From the cell containing the given text, extract its center point as [x, y] coordinate. 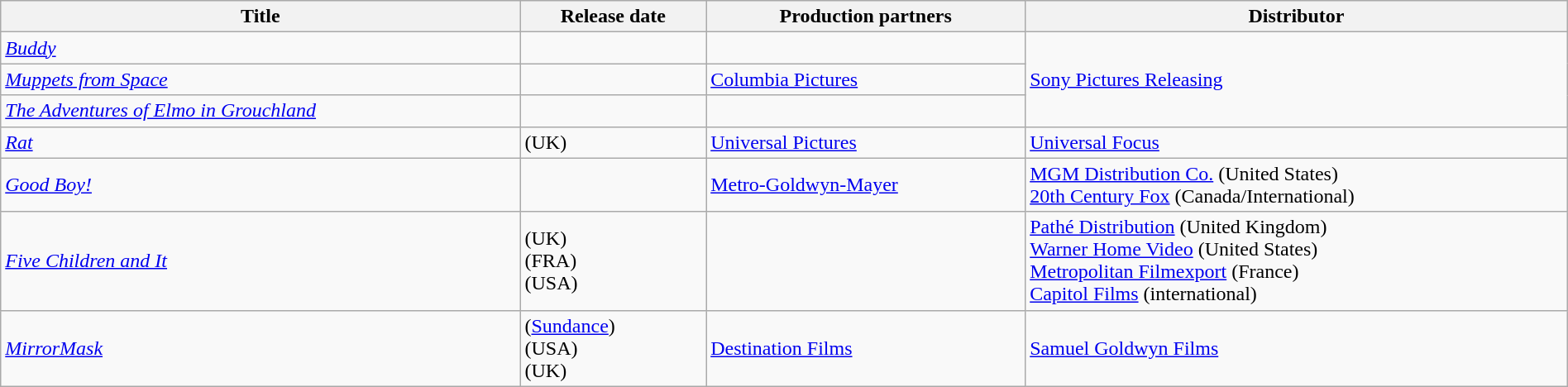
MGM Distribution Co. (United States)20th Century Fox (Canada/International) [1297, 185]
Muppets from Space [261, 79]
Rat [261, 142]
(UK) [614, 142]
Buddy [261, 48]
Universal Pictures [866, 142]
Metro-Goldwyn-Mayer [866, 185]
Samuel Goldwyn Films [1297, 348]
Good Boy! [261, 185]
(UK) (FRA) (USA) [614, 261]
Release date [614, 17]
Columbia Pictures [866, 79]
Destination Films [866, 348]
Sony Pictures Releasing [1297, 79]
(Sundance) (USA) (UK) [614, 348]
Universal Focus [1297, 142]
Five Children and It [261, 261]
MirrorMask [261, 348]
Title [261, 17]
Distributor [1297, 17]
Pathé Distribution (United Kingdom)Warner Home Video (United States)Metropolitan Filmexport (France)Capitol Films (international) [1297, 261]
Production partners [866, 17]
The Adventures of Elmo in Grouchland [261, 111]
